Pinpoint the cell where the given text exists, returning its [x, y] midpoint coordinate. 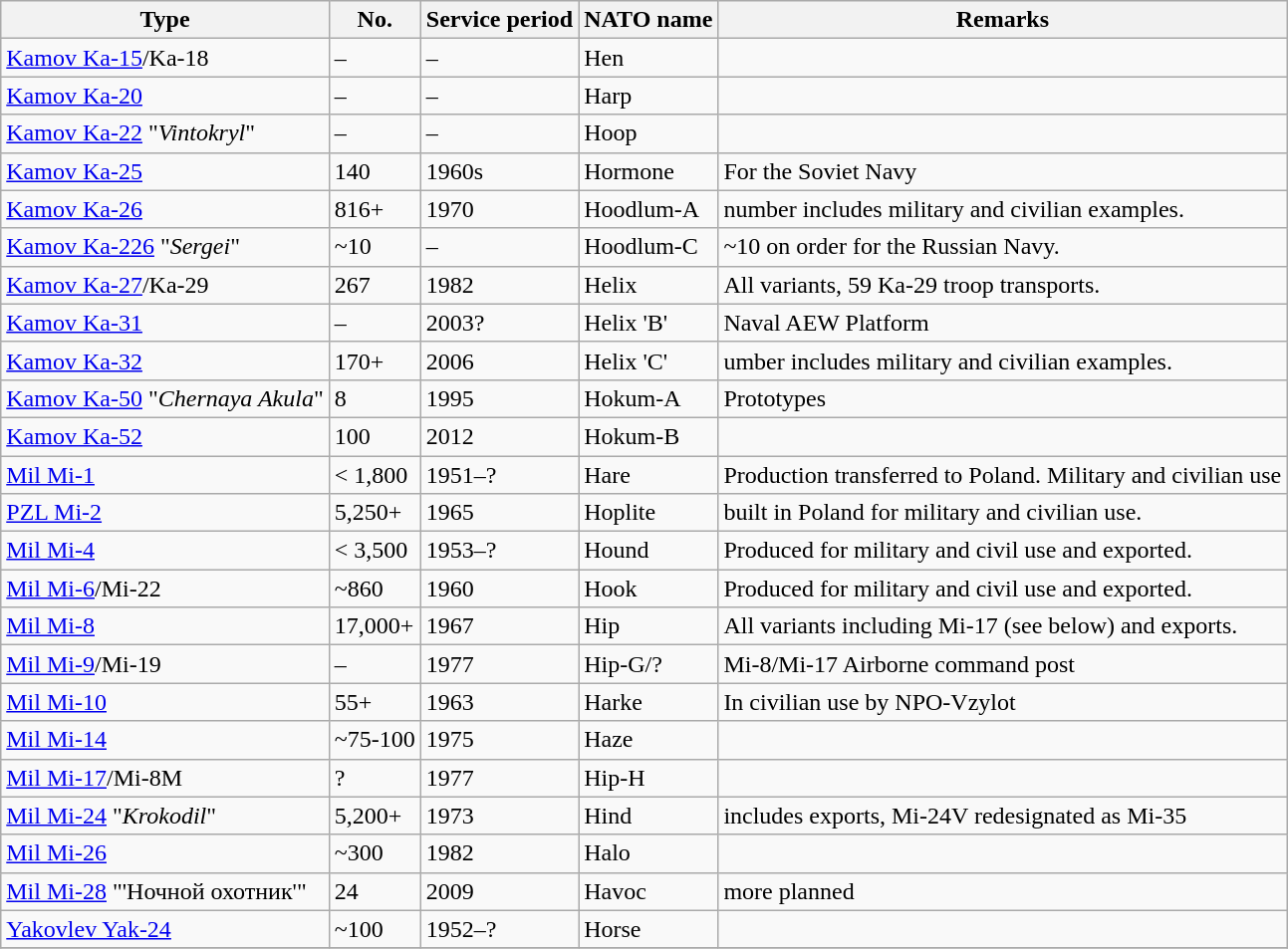
1960 [499, 589]
Hook [648, 589]
100 [375, 436]
Mil Mi-10 [165, 702]
8 [375, 398]
~75-100 [375, 740]
Hare [648, 475]
267 [375, 285]
5,250+ [375, 513]
umber includes military and civilian examples. [1002, 360]
1967 [499, 626]
number includes military and civilian examples. [1002, 209]
Harp [648, 96]
Mil Mi-14 [165, 740]
24 [375, 891]
Mil Mi-24 "Krokodil" [165, 816]
Mil Mi-6/Mi-22 [165, 589]
Hoodlum-A [648, 209]
Horse [648, 929]
1953–? [499, 551]
Kamov Ka-52 [165, 436]
Mil Mi-17/Mi-8M [165, 778]
1960s [499, 171]
Hormone [648, 171]
170+ [375, 360]
Hokum-A [648, 398]
1951–? [499, 475]
Haze [648, 740]
No. [375, 20]
Kamov Ka-50 "Chernaya Akula" [165, 398]
Kamov Ka-25 [165, 171]
NATO name [648, 20]
~100 [375, 929]
< 3,500 [375, 551]
Hip [648, 626]
17,000+ [375, 626]
For the Soviet Navy [1002, 171]
Production transferred to Poland. Military and civilian use [1002, 475]
Mil Mi-28 "'Ночной охотник'" [165, 891]
1973 [499, 816]
Service period [499, 20]
Kamov Ka-26 [165, 209]
Mil Mi-26 [165, 853]
1952–? [499, 929]
Hoodlum-C [648, 247]
includes exports, Mi-24V redesignated as Mi-35 [1002, 816]
1965 [499, 513]
1963 [499, 702]
Kamov Ka-32 [165, 360]
~10 on order for the Russian Navy. [1002, 247]
built in Poland for military and civilian use. [1002, 513]
~10 [375, 247]
Mi-8/Mi-17 Airborne command post [1002, 664]
? [375, 778]
All variants including Mi-17 (see below) and exports. [1002, 626]
1975 [499, 740]
~300 [375, 853]
Hind [648, 816]
Mil Mi-1 [165, 475]
2012 [499, 436]
140 [375, 171]
< 1,800 [375, 475]
Kamov Ka-22 "Vintokryl" [165, 133]
Helix 'C' [648, 360]
Mil Mi-9/Mi-19 [165, 664]
Kamov Ka-27/Ka-29 [165, 285]
Hoop [648, 133]
Helix 'B' [648, 323]
Kamov Ka-226 "Sergei" [165, 247]
Halo [648, 853]
2003? [499, 323]
2006 [499, 360]
Prototypes [1002, 398]
more planned [1002, 891]
Type [165, 20]
Remarks [1002, 20]
1970 [499, 209]
55+ [375, 702]
Kamov Ka-20 [165, 96]
PZL Mi-2 [165, 513]
All variants, 59 Ka-29 troop transports. [1002, 285]
Helix [648, 285]
5,200+ [375, 816]
In civilian use by NPO-Vzylot [1002, 702]
~860 [375, 589]
Harke [648, 702]
Hound [648, 551]
Kamov Ka-15/Ka-18 [165, 58]
Hen [648, 58]
Hip-H [648, 778]
Naval AEW Platform [1002, 323]
2009 [499, 891]
Kamov Ka-31 [165, 323]
Mil Mi-8 [165, 626]
Yakovlev Yak-24 [165, 929]
Hoplite [648, 513]
816+ [375, 209]
Hip-G/? [648, 664]
Havoc [648, 891]
Hokum-B [648, 436]
Mil Mi-4 [165, 551]
1995 [499, 398]
